Output the [x, y] coordinate of the center of the cell containing the given text.  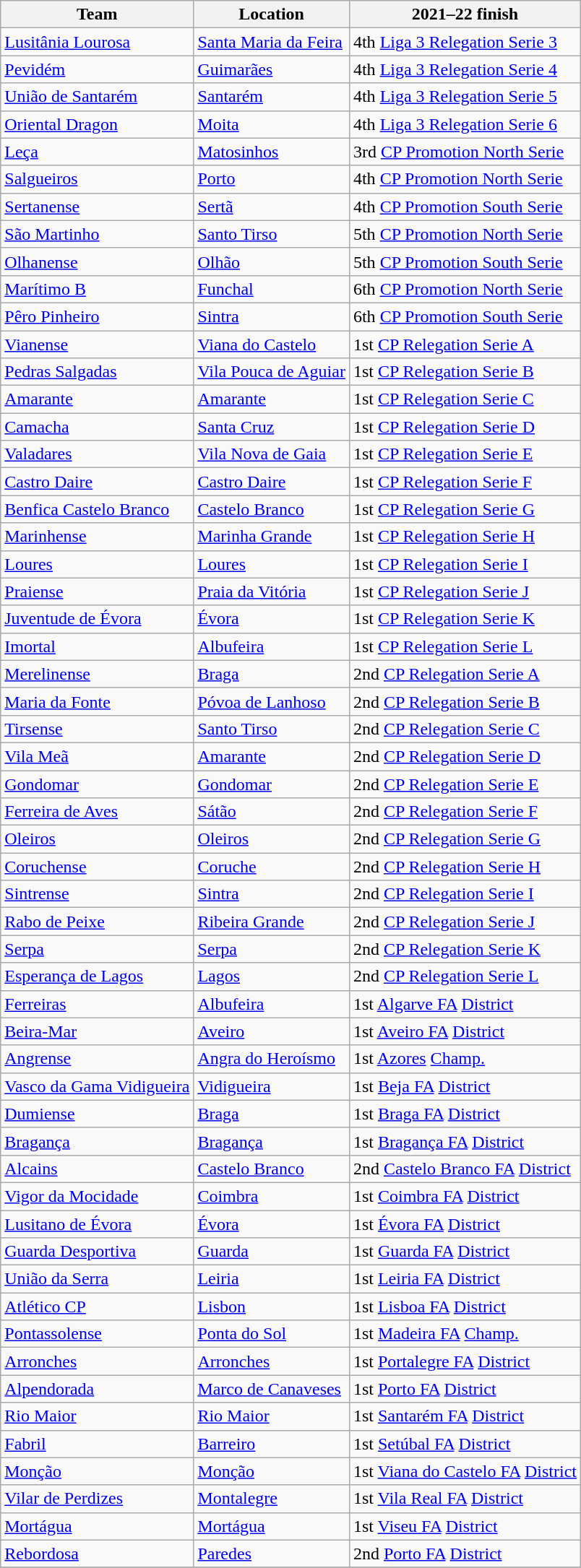
Póvoa de Lanhoso [272, 701]
2nd Porto FA District [465, 1554]
1st Aveiro FA District [465, 1031]
Sertã [272, 207]
Team [97, 14]
Rebordosa [97, 1554]
Marinhense [97, 537]
Sertanense [97, 207]
Vidigueira [272, 1086]
1st Algarve FA District [465, 1004]
1st Braga FA District [465, 1114]
1st CP Relegation Serie D [465, 427]
Guimarães [272, 69]
Benfica Castelo Branco [97, 509]
União de Santarém [97, 97]
2nd Castelo Branco FA District [465, 1169]
1st CP Relegation Serie L [465, 646]
4th Liga 3 Relegation Serie 5 [465, 97]
5th CP Promotion North Serie [465, 234]
Esperança de Lagos [97, 976]
1st Portalegre FA District [465, 1361]
Tirsense [97, 729]
1st Vila Real FA District [465, 1499]
4th Liga 3 Relegation Serie 6 [465, 124]
Ribeira Grande [272, 922]
1st CP Relegation Serie K [465, 619]
6th CP Promotion South Serie [465, 316]
Pontassolense [97, 1334]
2nd CP Relegation Serie I [465, 894]
Oriental Dragon [97, 124]
Salgueiros [97, 179]
Ferreiras [97, 1004]
2nd CP Relegation Serie H [465, 867]
Imortal [97, 646]
5th CP Promotion South Serie [465, 261]
Vila Meã [97, 756]
Praiense [97, 592]
Atlético CP [97, 1307]
1st Viana do Castelo FA District [465, 1471]
Pedras Salgadas [97, 372]
Lisbon [272, 1307]
2nd CP Relegation Serie L [465, 976]
1st Santarém FA District [465, 1416]
Leiria [272, 1279]
Alcains [97, 1169]
1st CP Relegation Serie F [465, 482]
1st CP Relegation Serie C [465, 399]
1st Azores Champ. [465, 1059]
Paredes [272, 1554]
2nd CP Relegation Serie A [465, 674]
2nd CP Relegation Serie B [465, 701]
1st CP Relegation Serie J [465, 592]
2021–22 finish [465, 14]
Barreiro [272, 1444]
1st Madeira FA Champ. [465, 1334]
1st CP Relegation Serie H [465, 537]
Alpendorada [97, 1389]
Beira-Mar [97, 1031]
1st CP Relegation Serie I [465, 564]
2nd CP Relegation Serie J [465, 922]
1st Bragança FA District [465, 1141]
1st Setúbal FA District [465, 1444]
União da Serra [97, 1279]
4th Liga 3 Relegation Serie 3 [465, 42]
Pêro Pinheiro [97, 316]
2nd CP Relegation Serie F [465, 812]
Merelinense [97, 674]
Fabril [97, 1444]
Pevidém [97, 69]
4th CP Promotion North Serie [465, 179]
1st CP Relegation Serie G [465, 509]
Vila Nova de Gaia [272, 454]
Coruchense [97, 867]
Coimbra [272, 1196]
Angrense [97, 1059]
Vila Pouca de Aguiar [272, 372]
Maria da Fonte [97, 701]
São Martinho [97, 234]
Santa Cruz [272, 427]
Moita [272, 124]
1st CP Relegation Serie B [465, 372]
Lusitânia Lourosa [97, 42]
Coruche [272, 867]
Guarda Desportiva [97, 1252]
Vilar de Perdizes [97, 1499]
Vasco da Gama Vidigueira [97, 1086]
Camacha [97, 427]
2nd CP Relegation Serie E [465, 784]
1st Coimbra FA District [465, 1196]
Marinha Grande [272, 537]
Santa Maria da Feira [272, 42]
Marco de Canaveses [272, 1389]
1st Évora FA District [465, 1224]
Porto [272, 179]
Location [272, 14]
Sintrense [97, 894]
1st Beja FA District [465, 1086]
Aveiro [272, 1031]
1st CP Relegation Serie A [465, 345]
Rabo de Peixe [97, 922]
Viana do Castelo [272, 345]
Ferreira de Aves [97, 812]
1st Porto FA District [465, 1389]
2nd CP Relegation Serie K [465, 949]
1st Lisboa FA District [465, 1307]
3rd CP Promotion North Serie [465, 152]
1st Guarda FA District [465, 1252]
Matosinhos [272, 152]
Valadares [97, 454]
4th CP Promotion South Serie [465, 207]
Vigor da Mocidade [97, 1196]
Lusitano de Évora [97, 1224]
Juventude de Évora [97, 619]
1st CP Relegation Serie E [465, 454]
Montalegre [272, 1499]
6th CP Promotion North Serie [465, 289]
Angra do Heroísmo [272, 1059]
Leça [97, 152]
1st Viseu FA District [465, 1526]
Guarda [272, 1252]
Funchal [272, 289]
Vianense [97, 345]
Ponta do Sol [272, 1334]
Praia da Vitória [272, 592]
2nd CP Relegation Serie G [465, 839]
Olhão [272, 261]
Marítimo B [97, 289]
Sátão [272, 812]
4th Liga 3 Relegation Serie 4 [465, 69]
1st Leiria FA District [465, 1279]
Santarém [272, 97]
2nd CP Relegation Serie D [465, 756]
2nd CP Relegation Serie C [465, 729]
Dumiense [97, 1114]
Lagos [272, 976]
Olhanense [97, 261]
